Provide the [X, Y] coordinate of the cell's center where the given text is located.  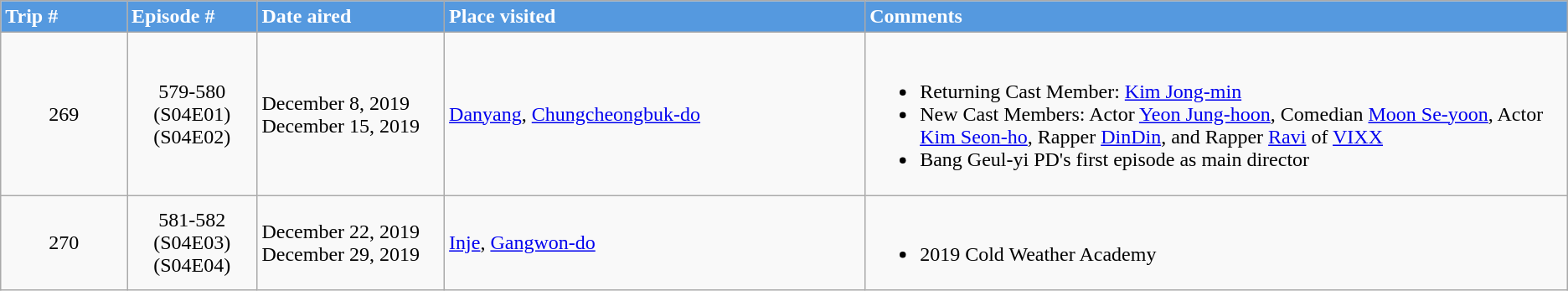
581-582(S04E03)(S04E04) [193, 243]
Danyang, Chungcheongbuk-do [655, 114]
Episode # [193, 17]
Date aired [351, 17]
269 [64, 114]
Comments [1216, 17]
2019 Cold Weather Academy [1216, 243]
579-580(S04E01)(S04E02) [193, 114]
December 8, 2019December 15, 2019 [351, 114]
Place visited [655, 17]
Trip # [64, 17]
270 [64, 243]
Inje, Gangwon-do [655, 243]
December 22, 2019December 29, 2019 [351, 243]
